Pinpoint the cell where the given text exists, returning its [x, y] midpoint coordinate. 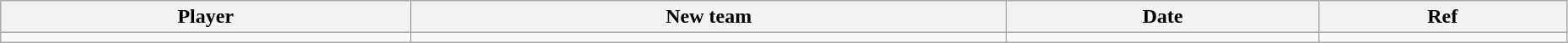
Date [1162, 17]
Player [206, 17]
Ref [1442, 17]
New team [709, 17]
